Return [X, Y] of the center of cell containing provided text 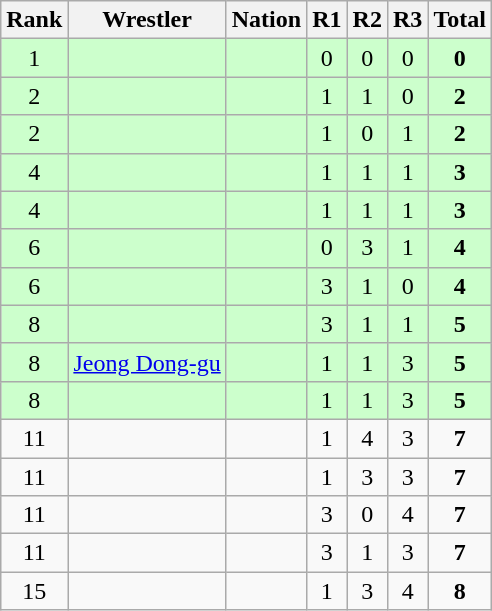
Nation [266, 20]
R3 [407, 20]
Total [460, 20]
15 [34, 591]
R1 [327, 20]
Jeong Dong-gu [147, 362]
Rank [34, 20]
Wrestler [147, 20]
R2 [367, 20]
